Identify which cell holds the provided text, then report its (x, y) central coordinate. 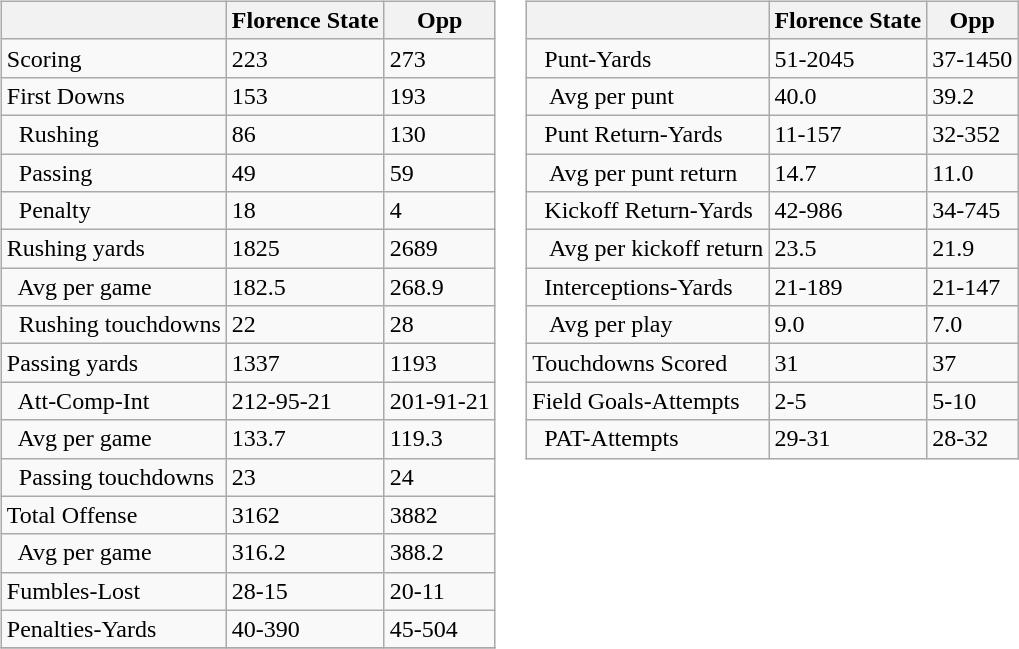
201-91-21 (440, 401)
22 (305, 325)
1193 (440, 363)
5-10 (972, 401)
14.7 (848, 173)
Passing yards (114, 363)
3162 (305, 515)
Scoring (114, 58)
Avg per punt return (648, 173)
Penalty (114, 211)
28-32 (972, 439)
45-504 (440, 629)
Field Goals-Attempts (648, 401)
23.5 (848, 249)
18 (305, 211)
153 (305, 96)
32-352 (972, 134)
268.9 (440, 287)
59 (440, 173)
7.0 (972, 325)
316.2 (305, 553)
Penalties-Yards (114, 629)
1825 (305, 249)
Rushing (114, 134)
2689 (440, 249)
388.2 (440, 553)
40.0 (848, 96)
212-95-21 (305, 401)
Kickoff Return-Yards (648, 211)
21.9 (972, 249)
28 (440, 325)
130 (440, 134)
4 (440, 211)
Passing touchdowns (114, 477)
28-15 (305, 591)
Avg per punt (648, 96)
193 (440, 96)
223 (305, 58)
1337 (305, 363)
42-986 (848, 211)
Total Offense (114, 515)
37 (972, 363)
Punt-Yards (648, 58)
273 (440, 58)
11-157 (848, 134)
20-11 (440, 591)
First Downs (114, 96)
2-5 (848, 401)
Avg per play (648, 325)
Fumbles-Lost (114, 591)
9.0 (848, 325)
23 (305, 477)
37-1450 (972, 58)
Rushing yards (114, 249)
PAT-Attempts (648, 439)
Passing (114, 173)
86 (305, 134)
39.2 (972, 96)
49 (305, 173)
Att-Comp-Int (114, 401)
51-2045 (848, 58)
24 (440, 477)
133.7 (305, 439)
34-745 (972, 211)
Rushing touchdowns (114, 325)
21-147 (972, 287)
Touchdowns Scored (648, 363)
11.0 (972, 173)
Interceptions-Yards (648, 287)
21-189 (848, 287)
29-31 (848, 439)
40-390 (305, 629)
119.3 (440, 439)
3882 (440, 515)
Punt Return-Yards (648, 134)
182.5 (305, 287)
Avg per kickoff return (648, 249)
31 (848, 363)
